Return (X, Y) of the center of cell containing provided text 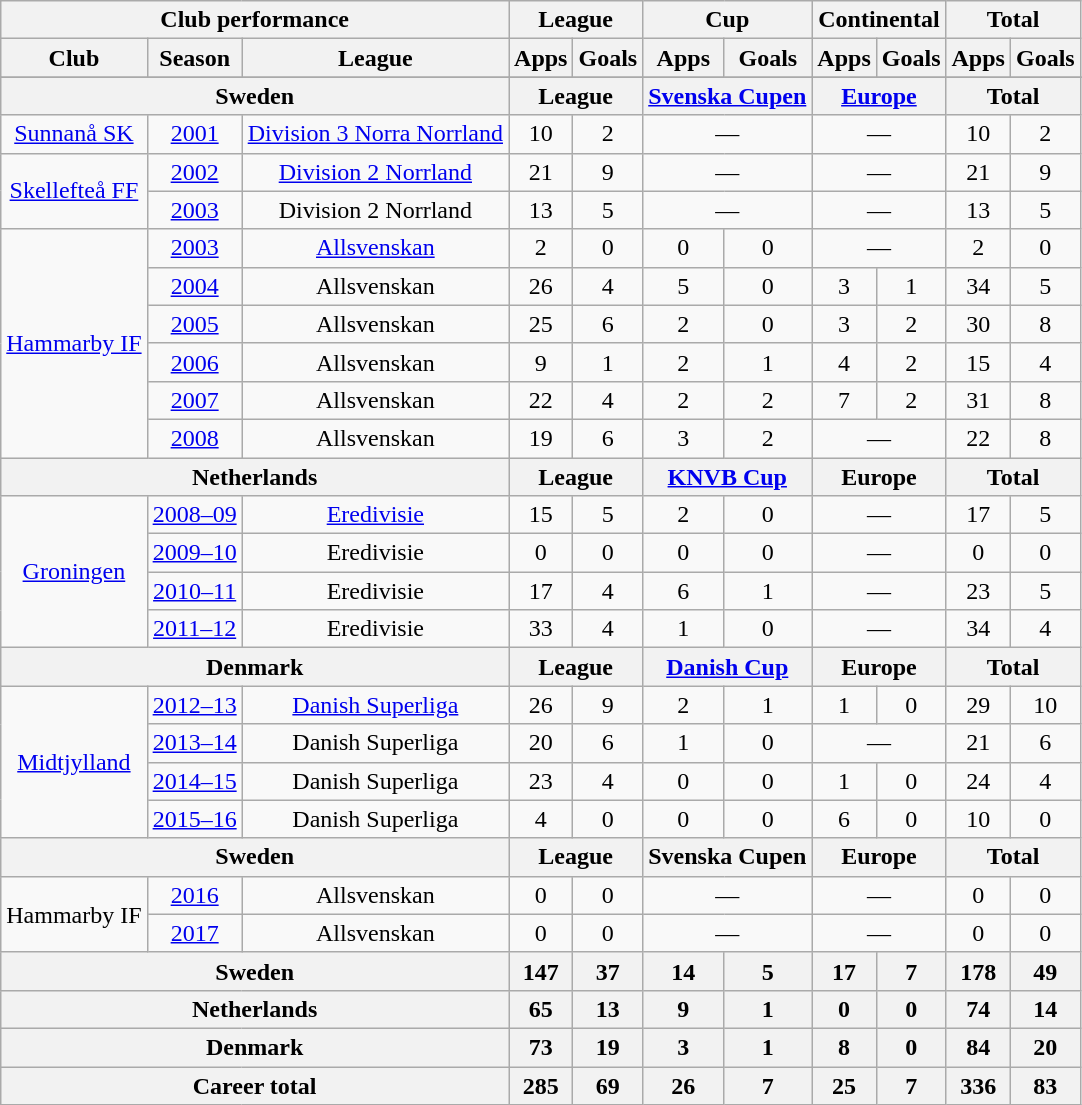
69 (608, 1085)
2016 (194, 895)
74 (978, 1009)
178 (978, 971)
2008–09 (194, 515)
Danish Cup (728, 667)
KNVB Cup (728, 477)
31 (978, 400)
2014–15 (194, 781)
Sunnanå SK (74, 134)
Groningen (74, 572)
Cup (728, 20)
29 (978, 705)
30 (978, 324)
2005 (194, 324)
37 (608, 971)
2004 (194, 286)
Season (194, 58)
2001 (194, 134)
2011–12 (194, 629)
73 (541, 1047)
83 (1045, 1085)
285 (541, 1085)
Club (74, 58)
84 (978, 1047)
Division 3 Norra Norrland (375, 134)
49 (1045, 971)
2009–10 (194, 553)
Skellefteå FF (74, 191)
2015–16 (194, 819)
2008 (194, 438)
Midtjylland (74, 762)
Club performance (255, 20)
2013–14 (194, 743)
2007 (194, 400)
2017 (194, 933)
2010–11 (194, 591)
33 (541, 629)
2002 (194, 172)
65 (541, 1009)
2012–13 (194, 705)
24 (978, 781)
2006 (194, 362)
336 (978, 1085)
Career total (255, 1085)
Continental (879, 20)
147 (541, 971)
